Identify which cell holds the provided text, then report its [x, y] central coordinate. 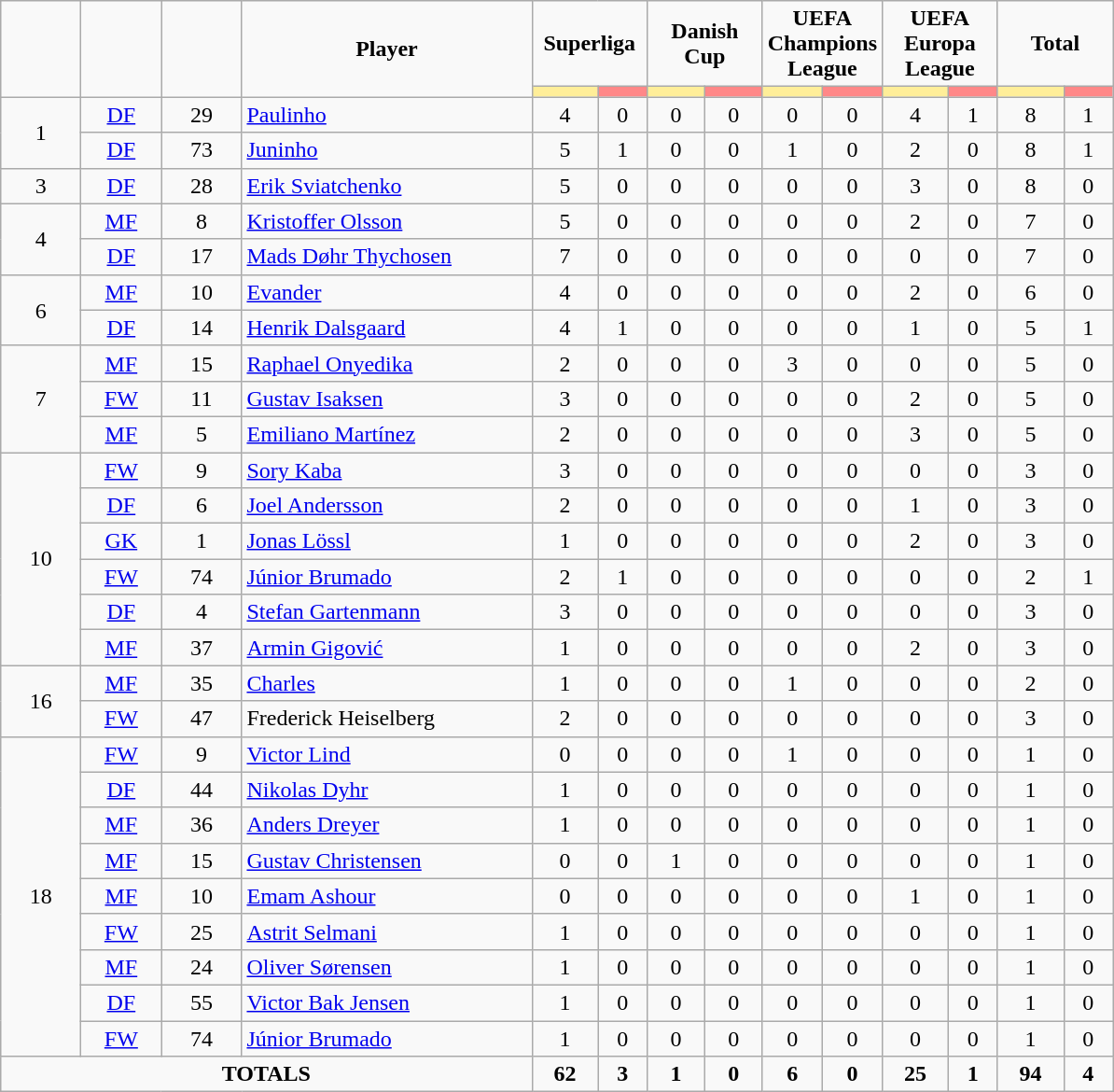
35 [202, 683]
Joel Andersson [386, 506]
17 [202, 257]
GK [121, 541]
29 [202, 115]
Paulinho [386, 115]
Charles [386, 683]
73 [202, 150]
Oliver Sørensen [386, 967]
Emiliano Martínez [386, 434]
UEFA Champions League [822, 44]
Erik Sviatchenko [386, 186]
28 [202, 186]
36 [202, 825]
Jonas Lössl [386, 541]
37 [202, 648]
Astrit Selmani [386, 931]
Kristoffer Olsson [386, 221]
18 [41, 896]
Gustav Christensen [386, 861]
94 [1030, 1074]
Danish Cup [705, 44]
Gustav Isaksen [386, 399]
Victor Bak Jensen [386, 1002]
Stefan Gartenmann [386, 612]
Sory Kaba [386, 469]
Juninho [386, 150]
Henrik Dalsgaard [386, 328]
Nikolas Dyhr [386, 790]
47 [202, 719]
Evander [386, 292]
UEFA Europa League [940, 44]
44 [202, 790]
Raphael Onyedika [386, 363]
24 [202, 967]
TOTALS [267, 1074]
Total [1055, 44]
16 [41, 701]
Anders Dreyer [386, 825]
62 [565, 1074]
Mads Døhr Thychosen [386, 257]
Superliga [590, 44]
14 [202, 328]
Armin Gigović [386, 648]
Player [386, 49]
Victor Lind [386, 754]
Frederick Heiselberg [386, 719]
11 [202, 399]
Emam Ashour [386, 896]
55 [202, 1002]
